Find where the given text appears and provide that cell's center as (X, Y) coordinate. 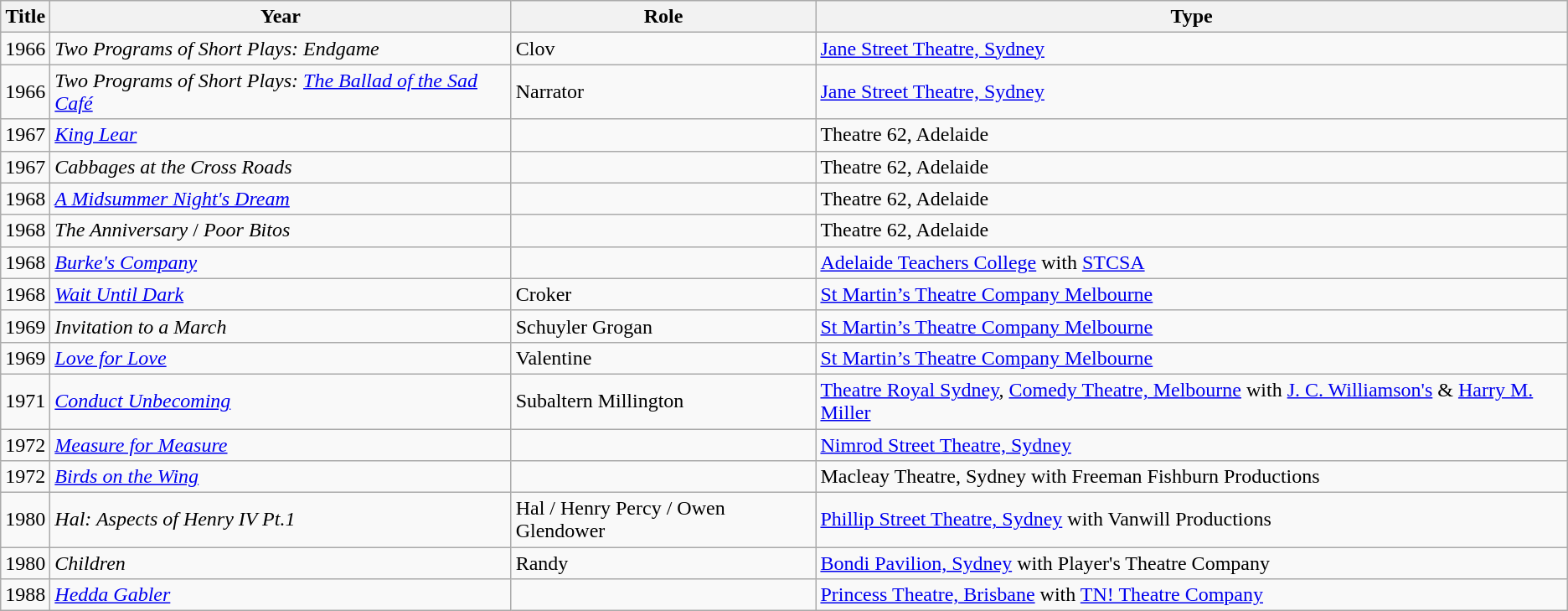
Wait Until Dark (281, 294)
1971 (25, 401)
Cabbages at the Cross Roads (281, 167)
Macleay Theatre, Sydney with Freeman Fishburn Productions (1191, 477)
Role (663, 17)
Conduct Unbecoming (281, 401)
The Anniversary / Poor Bitos (281, 230)
Narrator (663, 92)
King Lear (281, 135)
A Midsummer Night's Dream (281, 199)
Princess Theatre, Brisbane with TN! Theatre Company (1191, 595)
Nimrod Street Theatre, Sydney (1191, 445)
Adelaide Teachers College with STCSA (1191, 262)
Croker (663, 294)
Love for Love (281, 358)
Theatre Royal Sydney, Comedy Theatre, Melbourne with J. C. Williamson's & Harry M. Miller (1191, 401)
Invitation to a March (281, 326)
Schuyler Grogan (663, 326)
Phillip Street Theatre, Sydney with Vanwill Productions (1191, 520)
Two Programs of Short Plays: The Ballad of the Sad Café (281, 92)
Randy (663, 563)
Hal: Aspects of Henry IV Pt.1 (281, 520)
Subaltern Millington (663, 401)
Birds on the Wing (281, 477)
Hal / Henry Percy / Owen Glendower (663, 520)
Measure for Measure (281, 445)
Burke's Company (281, 262)
Hedda Gabler (281, 595)
Year (281, 17)
Children (281, 563)
Valentine (663, 358)
Clov (663, 49)
Bondi Pavilion, Sydney with Player's Theatre Company (1191, 563)
Type (1191, 17)
Two Programs of Short Plays: Endgame (281, 49)
Title (25, 17)
1988 (25, 595)
